Extract the (x, y) coordinate from the center of the cell holding the provided text.  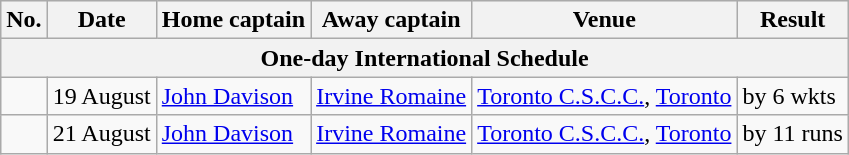
No. (24, 20)
Away captain (392, 20)
Home captain (233, 20)
Result (793, 20)
19 August (102, 96)
21 August (102, 134)
One-day International Schedule (425, 58)
by 11 runs (793, 134)
Venue (604, 20)
Date (102, 20)
by 6 wkts (793, 96)
